From the cell containing the given text, extract its center point as [X, Y] coordinate. 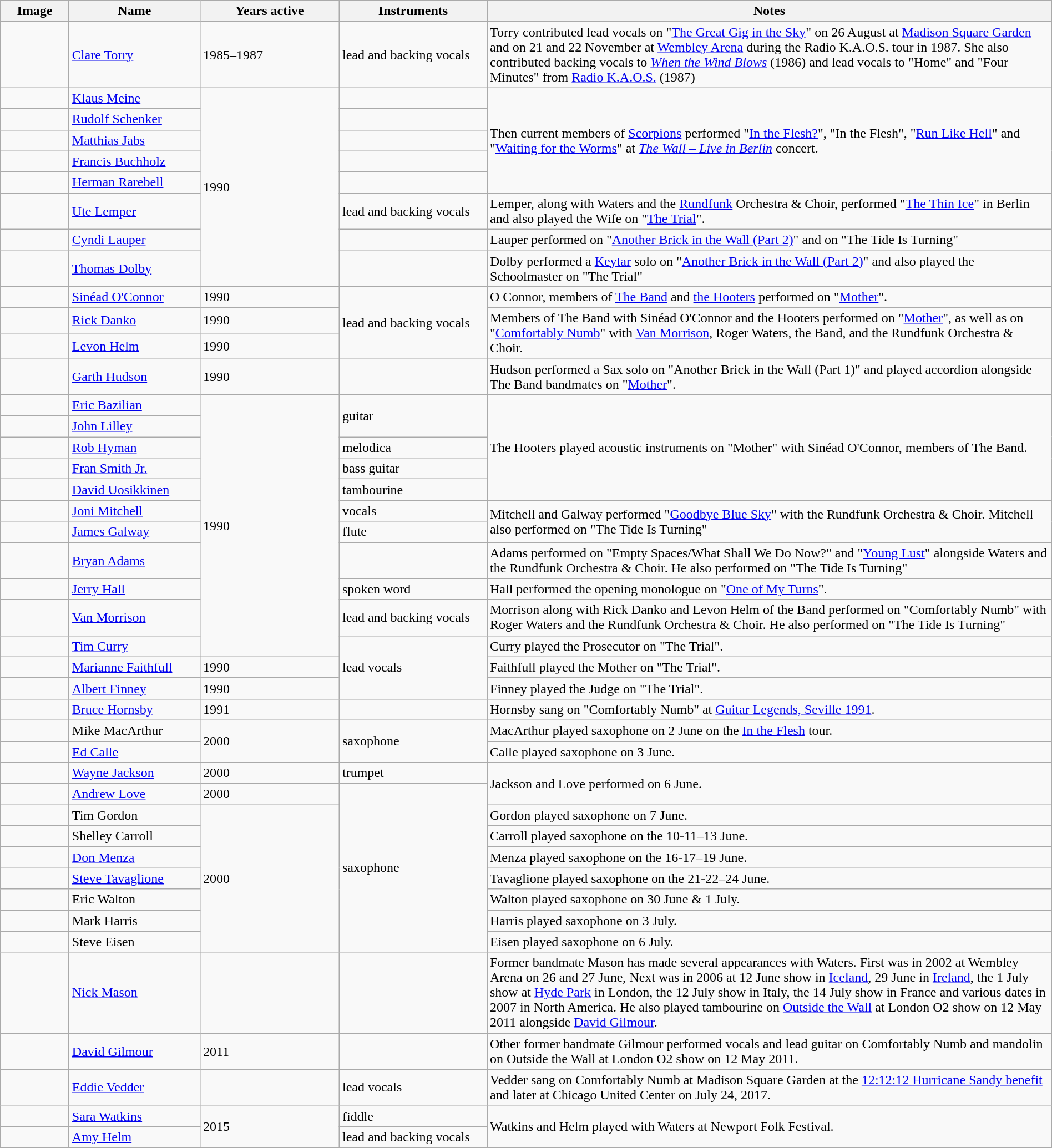
Gordon played saxophone on 7 June. [770, 815]
Clare Torry [134, 54]
2015 [270, 1126]
Instruments [413, 11]
bass guitar [413, 469]
Harris played saxophone on 3 July. [770, 921]
Dolby performed a Keytar solo on "Another Brick in the Wall (Part 2)" and also played the Schoolmaster on "The Trial" [770, 268]
Walton played saxophone on 30 June & 1 July. [770, 900]
Menza played saxophone on the 16-17–19 June. [770, 857]
1985–1987 [270, 54]
David Gilmour [134, 1052]
Name [134, 11]
Don Menza [134, 857]
Tavaglione played saxophone on the 21-22–24 June. [770, 878]
Tim Gordon [134, 815]
Fran Smith Jr. [134, 469]
Sinéad O'Connor [134, 297]
James Galway [134, 532]
Thomas Dolby [134, 268]
Lauper performed on "Another Brick in the Wall (Part 2)" and on "The Tide Is Turning" [770, 240]
Image [35, 11]
Garth Hudson [134, 376]
Bryan Adams [134, 560]
Matthias Jabs [134, 140]
Eisen played saxophone on 6 July. [770, 942]
Ute Lemper [134, 211]
Hudson performed a Sax solo on "Another Brick in the Wall (Part 1)" and played accordion alongside The Band bandmates on "Mother". [770, 376]
vocals [413, 511]
Nick Mason [134, 993]
Herman Rarebell [134, 182]
Albert Finney [134, 688]
Rick Danko [134, 320]
Jackson and Love performed on 6 June. [770, 784]
Eric Bazilian [134, 405]
melodica [413, 448]
Bruce Hornsby [134, 709]
Rudolf Schenker [134, 119]
2011 [270, 1052]
Andrew Love [134, 794]
Steve Eisen [134, 942]
Finney played the Judge on "The Trial". [770, 688]
Rob Hyman [134, 448]
Tim Curry [134, 646]
O Connor, members of The Band and the Hooters performed on "Mother". [770, 297]
Klaus Meine [134, 98]
Shelley Carroll [134, 836]
Curry played the Prosecutor on "The Trial". [770, 646]
Mike MacArthur [134, 730]
Amy Helm [134, 1137]
Watkins and Helm played with Waters at Newport Folk Festival. [770, 1126]
Steve Tavaglione [134, 878]
Hornsby sang on "Comfortably Numb" at Guitar Legends, Seville 1991. [770, 709]
tambourine [413, 490]
Vedder sang on Comfortably Numb at Madison Square Garden at the 12:12:12 Hurricane Sandy benefit and later at Chicago United Center on July 24, 2017. [770, 1087]
Francis Buchholz [134, 161]
Notes [770, 11]
flute [413, 532]
Van Morrison [134, 618]
Years active [270, 11]
fiddle [413, 1116]
Carroll played saxophone on the 10-11–13 June. [770, 836]
Wayne Jackson [134, 773]
John Lilley [134, 426]
Lemper, along with Waters and the Rundfunk Orchestra & Choir, performed "The Thin Ice" in Berlin and also played the Wife on "The Trial". [770, 211]
The Hooters played acoustic instruments on "Mother" with Sinéad O'Connor, members of The Band. [770, 448]
Eric Walton [134, 900]
Levon Helm [134, 346]
Eddie Vedder [134, 1087]
guitar [413, 416]
Ed Calle [134, 751]
MacArthur played saxophone on 2 June on the In the Flesh tour. [770, 730]
Faithfull played the Mother on "The Trial". [770, 667]
Marianne Faithfull [134, 667]
Sara Watkins [134, 1116]
Hall performed the opening monologue on "One of My Turns". [770, 589]
1991 [270, 709]
Cyndi Lauper [134, 240]
trumpet [413, 773]
spoken word [413, 589]
Jerry Hall [134, 589]
Mitchell and Galway performed "Goodbye Blue Sky" with the Rundfunk Orchestra & Choir. Mitchell also performed on "The Tide Is Turning" [770, 521]
Calle played saxophone on 3 June. [770, 751]
David Uosikkinen [134, 490]
Mark Harris [134, 921]
Joni Mitchell [134, 511]
Other former bandmate Gilmour performed vocals and lead guitar on Comfortably Numb and mandolin on Outside the Wall at London O2 show on 12 May 2011. [770, 1052]
